Capture the cell that displays the provided text and extract its (x, y) central coordinate. 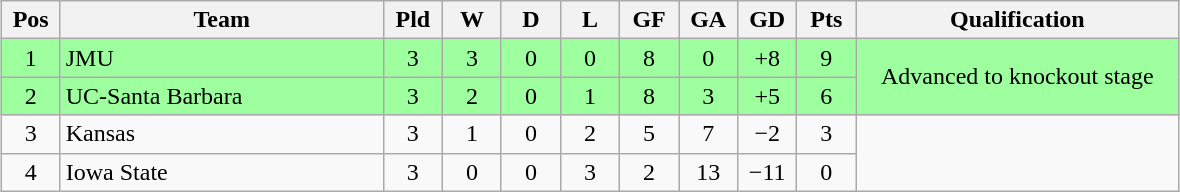
5 (650, 134)
Kansas (222, 134)
Advanced to knockout stage (1018, 77)
Team (222, 20)
7 (708, 134)
GA (708, 20)
Pts (826, 20)
D (530, 20)
L (590, 20)
+8 (768, 58)
9 (826, 58)
+5 (768, 96)
Pld (412, 20)
W (472, 20)
Qualification (1018, 20)
4 (30, 172)
GD (768, 20)
Pos (30, 20)
GF (650, 20)
−2 (768, 134)
−11 (768, 172)
6 (826, 96)
Iowa State (222, 172)
13 (708, 172)
UC-Santa Barbara (222, 96)
JMU (222, 58)
